Detect which cell encompasses the target text, then output its (X, Y) center coordinate. 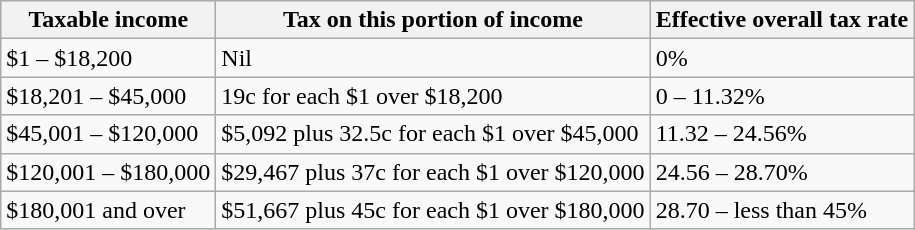
$29,467 plus 37c for each $1 over $120,000 (433, 172)
24.56 – 28.70% (782, 172)
$1 – $18,200 (108, 58)
$180,001 and over (108, 210)
Tax on this portion of income (433, 20)
Nil (433, 58)
Effective overall tax rate (782, 20)
19c for each $1 over $18,200 (433, 96)
28.70 – less than 45% (782, 210)
$5,092 plus 32.5c for each $1 over $45,000 (433, 134)
Taxable income (108, 20)
0% (782, 58)
$51,667 plus 45c for each $1 over $180,000 (433, 210)
11.32 – 24.56% (782, 134)
$18,201 – $45,000 (108, 96)
$45,001 – $120,000 (108, 134)
0 – 11.32% (782, 96)
$120,001 – $180,000 (108, 172)
